Determine the (x, y) coordinate at the center of the cell enclosing the given text.  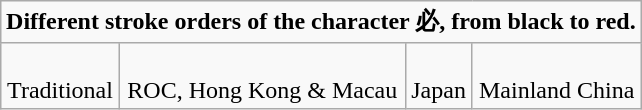
Different stroke orders of the character 必, from black to red. (322, 22)
Traditional (60, 76)
ROC, Hong Kong & Macau (262, 76)
Japan (438, 76)
Mainland China (556, 76)
